Extract the (X, Y) coordinate from the center of the cell holding the provided text.  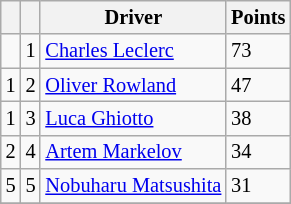
73 (258, 51)
Oliver Rowland (133, 85)
4 (31, 152)
47 (258, 85)
Artem Markelov (133, 152)
38 (258, 118)
31 (258, 186)
Charles Leclerc (133, 51)
Luca Ghiotto (133, 118)
Nobuharu Matsushita (133, 186)
Driver (133, 17)
3 (31, 118)
34 (258, 152)
Points (258, 17)
